From the cell containing the given text, extract its center point as (X, Y) coordinate. 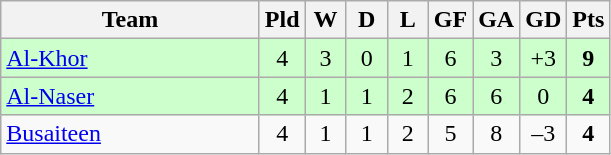
8 (496, 134)
GF (450, 20)
D (366, 20)
GA (496, 20)
Al-Khor (130, 58)
W (326, 20)
Busaiteen (130, 134)
GD (544, 20)
9 (588, 58)
Pld (282, 20)
+3 (544, 58)
Pts (588, 20)
L (408, 20)
Team (130, 20)
Al-Naser (130, 96)
5 (450, 134)
–3 (544, 134)
